Provide the [x, y] coordinate of the cell's center where the given text is located.  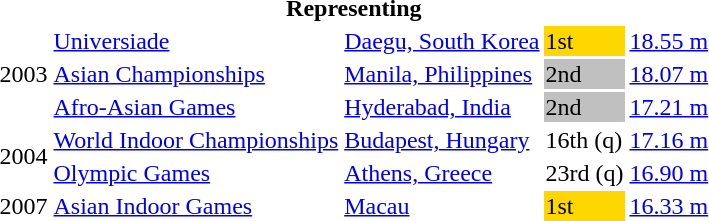
Daegu, South Korea [442, 41]
Hyderabad, India [442, 107]
Budapest, Hungary [442, 140]
Macau [442, 206]
23rd (q) [584, 173]
Manila, Philippines [442, 74]
16th (q) [584, 140]
Asian Indoor Games [196, 206]
Olympic Games [196, 173]
Afro-Asian Games [196, 107]
Athens, Greece [442, 173]
World Indoor Championships [196, 140]
Universiade [196, 41]
Asian Championships [196, 74]
